Capture the cell that displays the provided text and extract its [X, Y] central coordinate. 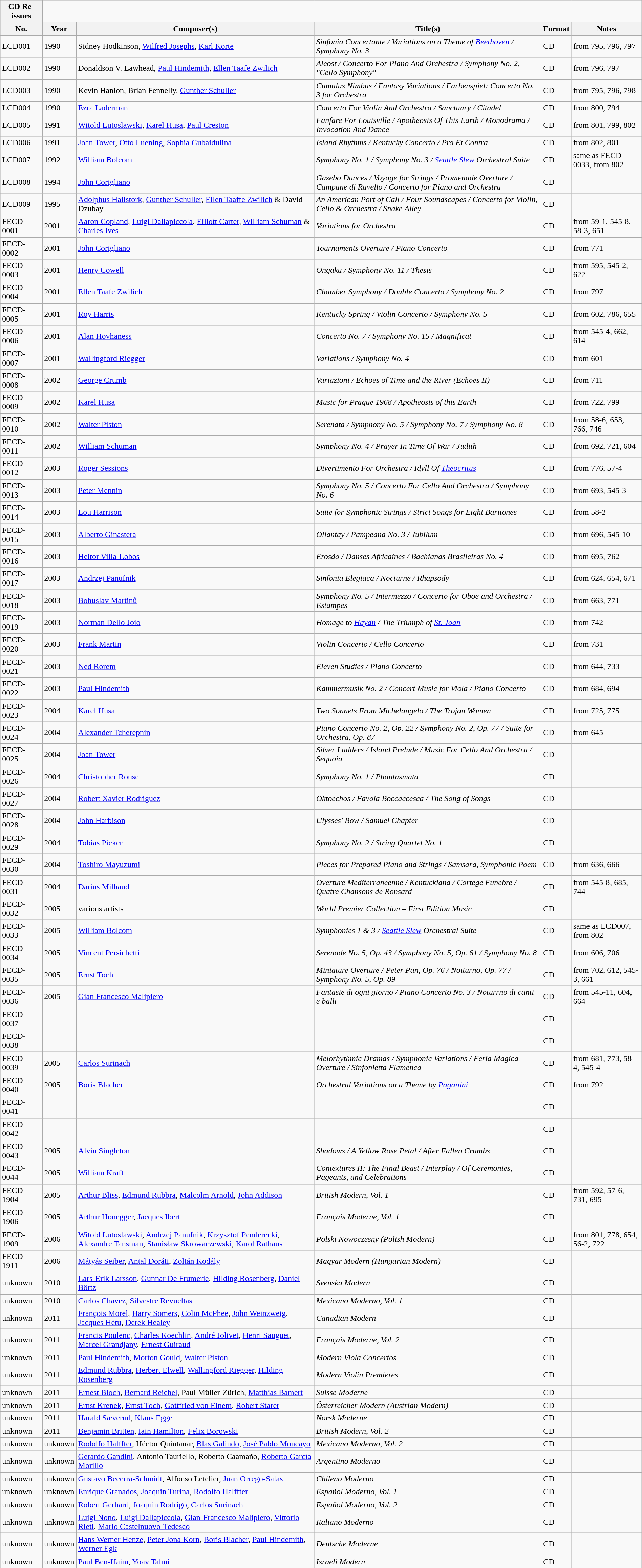
various artists [195, 908]
Svenska Modern [428, 1283]
Magyar Modern (Hungarian Modern) [428, 1261]
LCD008 [21, 182]
William Schuman [195, 446]
from 602, 786, 655 [606, 314]
from 702, 612, 545-3, 661 [606, 975]
Island Rhythms / Kentucky Concerto / Pro Et Contra [428, 142]
Walter Piston [195, 424]
from 58-2 [606, 512]
William Kraft [195, 1173]
Modern Viola Concertos [428, 1357]
from 681, 773, 58-4, 545-4 [606, 1063]
FECD-0013 [21, 490]
Österreicher Modern (Austrian Modern) [428, 1405]
Henry Cowell [195, 270]
Cumulus Nimbus / Fantasy Variations / Farbenspiel: Concerto No. 3 for Orchestra [428, 90]
Gerardo Gandini, Antonio Tauriello, Roberto Caamaño, Roberto García Morillo [195, 1461]
Hans Werner Henze, Peter Jona Korn, Boris Blacher, Paul Hindemith, Werner Egk [195, 1544]
from 792 [606, 1085]
from 595, 545-2, 622 [606, 270]
Mexicano Moderno, Vol. 2 [428, 1444]
Alvin Singleton [195, 1151]
from 776, 57-4 [606, 468]
Frank Martin [195, 644]
British Modern, Vol. 2 [428, 1431]
Luigi Nono, Luigi Dallapiccola, Gian-Francesco Malipiero, Vittorio Rieti, Mario Castelnuovo-Tedesco [195, 1522]
Concerto For Violin And Orchestra / Sanctuary / Citadel [428, 108]
Adolphus Hailstork, Gunther Schuller, Ellen Taaffe Zwilich & David Dzubay [195, 204]
FECD-0020 [21, 644]
FECD-0019 [21, 623]
FECD-0026 [21, 776]
Year [59, 29]
No. [21, 29]
Heitor Villa-Lobos [195, 556]
Format [556, 29]
LCD004 [21, 108]
Ned Rorem [195, 667]
Suite for Symphonic Strings / Strict Songs for Eight Baritones [428, 512]
Silver Ladders / Island Prelude / Music For Cello And Orchestra / Sequoia [428, 755]
Edmund Rubbra, Herbert Elwell, Wallingford Riegger, Hilding Rosenberg [195, 1375]
Aaron Copland, Luigi Dallapiccola, Elliott Carter, William Schuman & Charles Ives [195, 226]
FECD-0014 [21, 512]
Oktoechos / Favola Boccaccesca / The Song of Songs [428, 799]
Enrique Granados, Joaquin Turina, Rodolfo Halffter [195, 1492]
from 725, 775 [606, 711]
Piano Concerto No. 2, Op. 22 / Symphony No. 2, Op. 77 / Suite for Orchestra, Op. 87 [428, 732]
Ernest Bloch, Bernard Reichel, Paul Müller-Zürich, Matthias Bamert [195, 1392]
LCD003 [21, 90]
from 696, 545-10 [606, 534]
Tobias Picker [195, 843]
Symphony No. 1 / Phantasmata [428, 776]
Roy Harris [195, 314]
Sinfonia Elegiaca / Nocturne / Rhapsody [428, 578]
Mátyás Seiber, Antal Doráti, Zoltán Kodály [195, 1261]
from 795, 796, 797 [606, 46]
Fantasie di ogni giorno / Piano Concerto No. 3 / Noturrno di canti e balli [428, 997]
Erosão / Danses Africaines / Bachianas Brasileiras No. 4 [428, 556]
from 801, 778, 654, 56-2, 722 [606, 1239]
Peter Mennin [195, 490]
Ulysses' Bow / Samuel Chapter [428, 820]
British Modern, Vol. 1 [428, 1195]
FECD-1909 [21, 1239]
Arthur Honegger, Jacques Ibert [195, 1217]
from 545-8, 685, 744 [606, 887]
FECD-0005 [21, 314]
Christopher Rouse [195, 776]
FECD-0012 [21, 468]
Donaldson V. Lawhead, Paul Hindemith, Ellen Taafe Zwilich [195, 68]
Canadian Modern [428, 1318]
Kevin Hanlon, Brian Fennelly, Gunther Schuller [195, 90]
Ernst Krenek, Ernst Toch, Gottfried von Einem, Robert Starer [195, 1405]
LCD002 [21, 68]
Alan Hovhaness [195, 336]
Witold Lutoslawski, Karel Husa, Paul Creston [195, 125]
Suisse Moderne [428, 1392]
Kammermusik No. 2 / Concert Music for Viola / Piano Concerto [428, 688]
FECD-0030 [21, 864]
FECD-0031 [21, 887]
from 742 [606, 623]
Deutsche Moderne [428, 1544]
from 693, 545-3 [606, 490]
FECD-1911 [21, 1261]
FECD-0009 [21, 402]
Wallingford Riegger [195, 358]
Benjamin Britten, Iain Hamilton, Felix Borowski [195, 1431]
Aleost / Concerto For Piano And Orchestra / Symphony No. 2, "Cello Symphony" [428, 68]
Fanfare For Louisville / Apotheosis Of This Earth / Monodrama / Invocation And Dance [428, 125]
Alexander Tcherepnin [195, 732]
Homage to Haydn / The Triumph of St. Joan [428, 623]
FECD-0042 [21, 1129]
Vincent Persichetti [195, 952]
from 802, 801 [606, 142]
from 692, 721, 604 [606, 446]
from 695, 762 [606, 556]
Robert Gerhard, Joaquin Rodrigo, Carlos Surinach [195, 1504]
Divertimento For Orchestra / Idyll Of Theocritus [428, 468]
Symphonies 1 & 3 / Seattle Slew Orchestral Suite [428, 931]
from 800, 794 [606, 108]
FECD-0035 [21, 975]
Français Moderne, Vol. 2 [428, 1340]
FECD-0025 [21, 755]
from 58-6, 653, 766, 746 [606, 424]
FECD-0041 [21, 1107]
Bohuslav Martinů [195, 600]
FECD-1906 [21, 1217]
FECD-0021 [21, 667]
from 592, 57-6, 731, 695 [606, 1195]
from 795, 796, 798 [606, 90]
FECD-0004 [21, 292]
Serenade No. 5, Op. 43 / Symphony No. 5, Op. 61 / Symphony No. 8 [428, 952]
from 663, 771 [606, 600]
FECD-0038 [21, 1041]
Ollantay / Pampeana No. 3 / Jubilum [428, 534]
FECD-0039 [21, 1063]
from 731 [606, 644]
Israeli Modern [428, 1561]
Darius Milhaud [195, 887]
from 796, 797 [606, 68]
Boris Blacher [195, 1085]
from 711 [606, 380]
Title(s) [428, 29]
Gustavo Becerra-Schmidt, Alfonso Letelier, Juan Orrego-Salas [195, 1479]
Eleven Studies / Piano Concerto [428, 667]
Symphony No. 1 / Symphony No. 3 / Seattle Slew Orchestral Suite [428, 160]
Sinfonia Concertante / Variations on a Theme of Beethoven / Symphony No. 3 [428, 46]
from 645 [606, 732]
FECD-0037 [21, 1019]
Carlos Chavez, Silvestre Revueltas [195, 1301]
Tournaments Overture / Piano Concerto [428, 248]
Symphony No. 2 / String Quartet No. 1 [428, 843]
Italiano Moderno [428, 1522]
Contextures II: The Final Beast / Interplay / Of Ceremonies, Pageants, and Celebrations [428, 1173]
same as LCD007, from 802 [606, 931]
LCD005 [21, 125]
from 624, 654, 671 [606, 578]
from 545-4, 662, 614 [606, 336]
FECD-0010 [21, 424]
FECD-0034 [21, 952]
Norsk Moderne [428, 1418]
FECD-0016 [21, 556]
Joan Tower, Otto Luening, Sophia Gubaidulina [195, 142]
CD Re-issues [21, 12]
Pieces for Prepared Piano and Strings / Samsara, Symphonic Poem [428, 864]
FECD-0022 [21, 688]
1994 [59, 182]
1995 [59, 204]
FECD-0024 [21, 732]
Francis Poulenc, Charles Koechlin, André Jolivet, Henri Sauguet, Marcel Grandjany, Ernest Guiraud [195, 1340]
Miniature Overture / Peter Pan, Op. 76 / Notturno, Op. 77 / Symphony No. 5, Op. 89 [428, 975]
Paul Hindemith [195, 688]
Ezra Laderman [195, 108]
Arthur Bliss, Edmund Rubbra, Malcolm Arnold, John Addison [195, 1195]
Argentino Moderno [428, 1461]
from 797 [606, 292]
FECD-0011 [21, 446]
Polski Nowoczesny (Polish Modern) [428, 1239]
FECD-0043 [21, 1151]
FECD-0015 [21, 534]
Lou Harrison [195, 512]
Sidney Hodkinson, Wilfred Josephs, Karl Korte [195, 46]
FECD-0002 [21, 248]
FECD-0028 [21, 820]
Violin Concerto / Cello Concerto [428, 644]
Español Moderno, Vol. 1 [428, 1492]
from 636, 666 [606, 864]
Ongaku / Symphony No. 11 / Thesis [428, 270]
Paul Ben-Haim, Yoav Talmi [195, 1561]
Composer(s) [195, 29]
from 801, 799, 802 [606, 125]
Notes [606, 29]
Harald Sæverud, Klaus Egge [195, 1418]
Chileno Moderno [428, 1479]
Modern Violin Premieres [428, 1375]
FECD-0017 [21, 578]
Two Sonnets From Michelangelo / The Trojan Women [428, 711]
Carlos Surinach [195, 1063]
FECD-0007 [21, 358]
FECD-0003 [21, 270]
Toshiro Mayuzumi [195, 864]
John Harbison [195, 820]
Robert Xavier Rodriguez [195, 799]
FECD-0001 [21, 226]
from 59-1, 545-8, 58-3, 651 [606, 226]
from 606, 706 [606, 952]
Paul Hindemith, Morton Gould, Walter Piston [195, 1357]
FECD-0008 [21, 380]
Lars-Erik Larsson, Gunnar De Frumerie, Hilding Rosenberg, Daniel Börtz [195, 1283]
LCD001 [21, 46]
Chamber Symphony / Double Concerto / Symphony No. 2 [428, 292]
from 644, 733 [606, 667]
Ernst Toch [195, 975]
Andrzej Panufnik [195, 578]
FECD-0029 [21, 843]
Variations / Symphony No. 4 [428, 358]
Español Moderno, Vol. 2 [428, 1504]
World Premier Collection – First Edition Music [428, 908]
Rodolfo Halffter, Héctor Quintanar, Blas Galindo, José Pablo Moncayo [195, 1444]
George Crumb [195, 380]
Melorhythmic Dramas / Symphonic Variations / Feria Magica Overture / Sinfonietta Flamenca [428, 1063]
Roger Sessions [195, 468]
FECD-0040 [21, 1085]
Alberto Ginastera [195, 534]
Witold Lutoslawski, Andrzej Panufnik, Krzysztof Penderecki, Alexandre Tansman, Stanisław Skrowaczewski, Karol Rathaus [195, 1239]
Concerto No. 7 / Symphony No. 15 / Magnificat [428, 336]
Variations for Orchestra [428, 226]
FECD-0027 [21, 799]
Ellen Taafe Zwilich [195, 292]
FECD-0033 [21, 931]
from 684, 694 [606, 688]
LCD009 [21, 204]
FECD-0018 [21, 600]
Norman Dello Joio [195, 623]
FECD-1904 [21, 1195]
Shadows / A Yellow Rose Petal / After Fallen Crumbs [428, 1151]
Gian Francesco Malipiero [195, 997]
from 771 [606, 248]
from 601 [606, 358]
Kentucky Spring / Violin Concerto / Symphony No. 5 [428, 314]
same as FECD-0033, from 802 [606, 160]
Français Moderne, Vol. 1 [428, 1217]
Mexicano Moderno, Vol. 1 [428, 1301]
1992 [59, 160]
François Morel, Harry Somers, Colin McPhee, John Weinzweig, Jacques Hétu, Derek Healey [195, 1318]
LCD007 [21, 160]
Joan Tower [195, 755]
Orchestral Variations on a Theme by Paganini [428, 1085]
Symphony No. 5 / Concerto For Cello And Orchestra / Symphony No. 6 [428, 490]
Variazioni / Echoes of Time and the River (Echoes II) [428, 380]
LCD006 [21, 142]
FECD-0023 [21, 711]
from 545-11, 604, 664 [606, 997]
Overture Mediterraneenne / Kentuckiana / Cortege Funebre / Quatre Chansons de Ronsard [428, 887]
An American Port of Call / Four Soundscapes / Concerto for Violin, Cello & Orchestra / Snake Alley [428, 204]
Gazebo Dances / Voyage for Strings / Promenade Overture / Campane di Ravello / Concerto for Piano and Orchestra [428, 182]
FECD-0006 [21, 336]
Music for Prague 1968 / Apotheosis of this Earth [428, 402]
Serenata / Symphony No. 5 / Symphony No. 7 / Symphony No. 8 [428, 424]
FECD-0032 [21, 908]
Symphony No. 4 / Prayer In Time Of War / Judith [428, 446]
Symphony No. 5 / Intermezzo / Concerto for Oboe and Orchestra / Estampes [428, 600]
FECD-0044 [21, 1173]
FECD-0036 [21, 997]
from 722, 799 [606, 402]
